Scan for the cell matching the given text and deliver its [X, Y] coordinate at center. 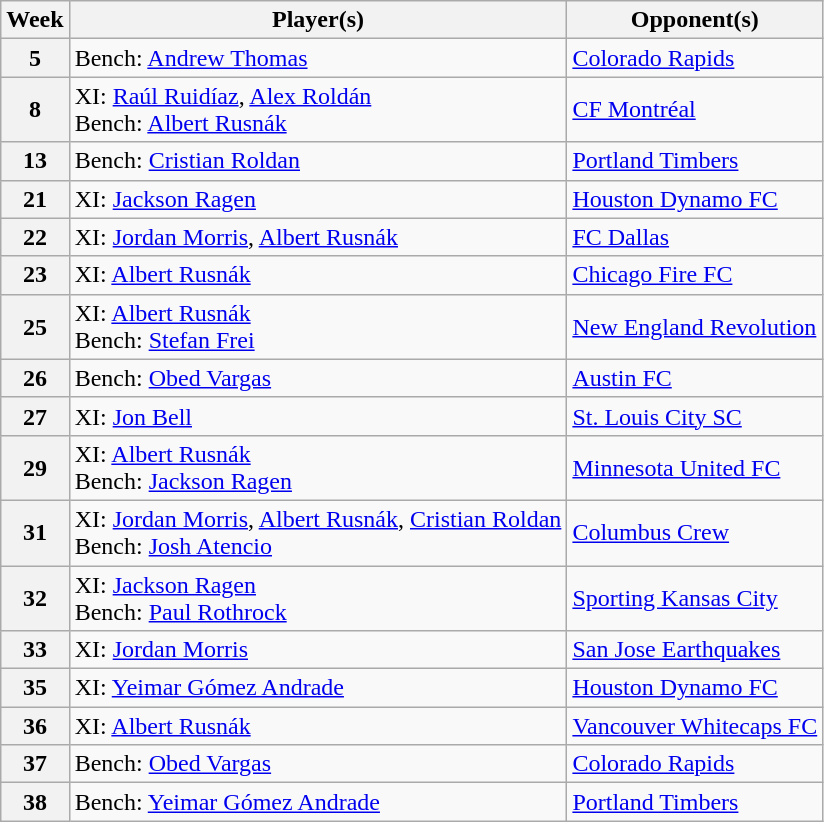
32 [35, 598]
XI: Jackson Ragen [318, 199]
Columbus Crew [695, 532]
Chicago Fire FC [695, 275]
Sporting Kansas City [695, 598]
Week [35, 20]
38 [35, 802]
XI: Jordan Morris [318, 650]
Bench: Cristian Roldan [318, 161]
XI: Jordan Morris, Albert Rusnák [318, 237]
21 [35, 199]
23 [35, 275]
Austin FC [695, 378]
26 [35, 378]
8 [35, 110]
31 [35, 532]
22 [35, 237]
37 [35, 764]
27 [35, 416]
Vancouver Whitecaps FC [695, 726]
XI: Yeimar Gómez Andrade [318, 688]
New England Revolution [695, 326]
XI: Jon Bell [318, 416]
XI: Raúl Ruidíaz, Alex RoldánBench: Albert Rusnák [318, 110]
Player(s) [318, 20]
XI: Jordan Morris, Albert Rusnák, Cristian RoldanBench: Josh Atencio [318, 532]
35 [35, 688]
36 [35, 726]
XI: Albert RusnákBench: Stefan Frei [318, 326]
Bench: Andrew Thomas [318, 58]
XI: Jackson RagenBench: Paul Rothrock [318, 598]
CF Montréal [695, 110]
13 [35, 161]
XI: Albert RusnákBench: Jackson Ragen [318, 468]
Bench: Yeimar Gómez Andrade [318, 802]
San Jose Earthquakes [695, 650]
St. Louis City SC [695, 416]
Opponent(s) [695, 20]
25 [35, 326]
5 [35, 58]
FC Dallas [695, 237]
29 [35, 468]
33 [35, 650]
Minnesota United FC [695, 468]
